Pinpoint the cell where the given text exists, returning its (x, y) midpoint coordinate. 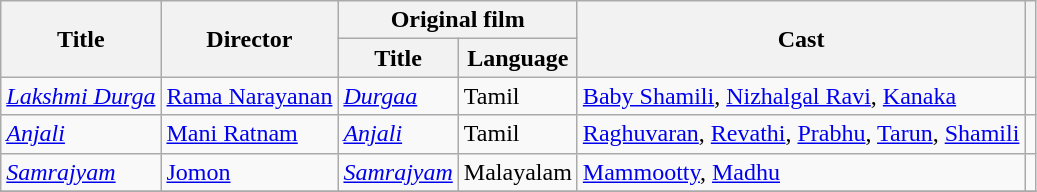
Original film (458, 20)
Baby Shamili, Nizhalgal Ravi, Kanaka (801, 96)
Director (250, 39)
Mammootty, Madhu (801, 172)
Cast (801, 39)
Lakshmi Durga (81, 96)
Durgaa (398, 96)
Language (518, 58)
Jomon (250, 172)
Mani Ratnam (250, 134)
Rama Narayanan (250, 96)
Malayalam (518, 172)
Raghuvaran, Revathi, Prabhu, Tarun, Shamili (801, 134)
